Search for the cell housing the specified text and yield its (X, Y) center coordinate. 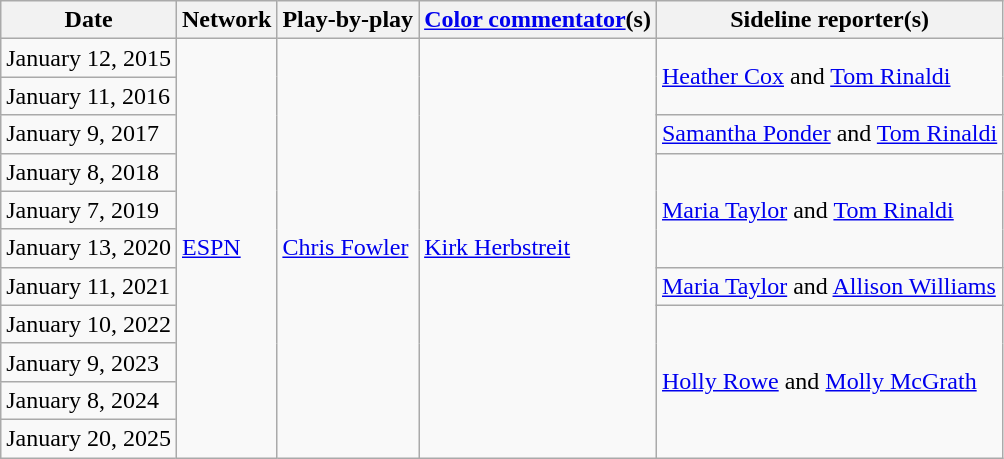
Network (226, 20)
Date (89, 20)
January 8, 2024 (89, 400)
January 9, 2023 (89, 362)
Samantha Ponder and Tom Rinaldi (829, 134)
Holly Rowe and Molly McGrath (829, 381)
Kirk Herbstreit (538, 248)
January 13, 2020 (89, 248)
Maria Taylor and Tom Rinaldi (829, 210)
January 8, 2018 (89, 172)
ESPN (226, 248)
January 11, 2021 (89, 286)
Chris Fowler (348, 248)
Color commentator(s) (538, 20)
Heather Cox and Tom Rinaldi (829, 77)
Sideline reporter(s) (829, 20)
January 10, 2022 (89, 324)
January 9, 2017 (89, 134)
Maria Taylor and Allison Williams (829, 286)
January 20, 2025 (89, 438)
January 12, 2015 (89, 58)
January 11, 2016 (89, 96)
January 7, 2019 (89, 210)
Play-by-play (348, 20)
